From the cell containing the given text, extract its center point as [x, y] coordinate. 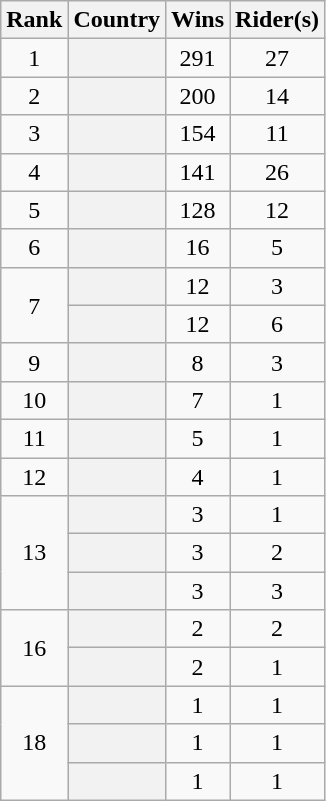
14 [278, 96]
8 [198, 362]
200 [198, 96]
128 [198, 210]
10 [34, 400]
18 [34, 743]
Rider(s) [278, 20]
Wins [198, 20]
154 [198, 134]
13 [34, 553]
9 [34, 362]
Country [117, 20]
27 [278, 58]
141 [198, 172]
291 [198, 58]
Rank [34, 20]
26 [278, 172]
